Locate the cell with the specified text and output its [x, y] center coordinate. 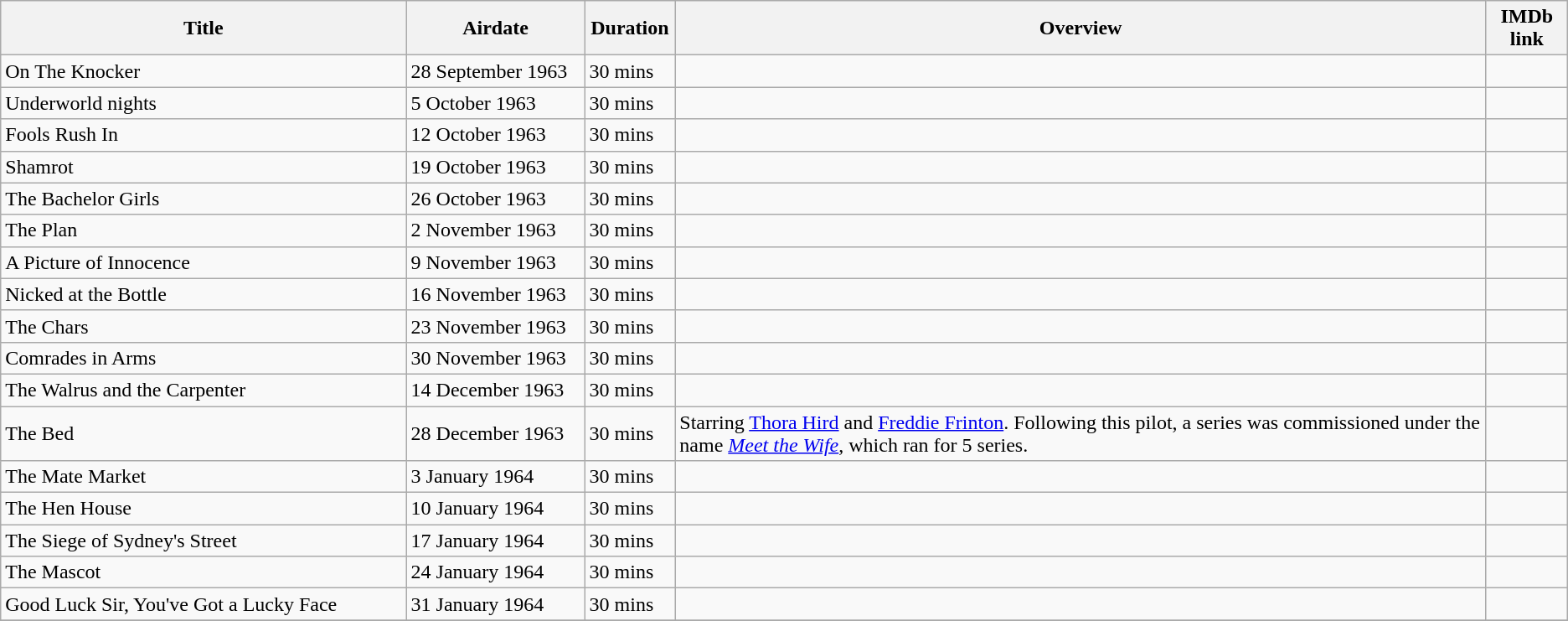
Nicked at the Bottle [204, 294]
3 January 1964 [496, 477]
Fools Rush In [204, 135]
On The Knocker [204, 71]
The Bachelor Girls [204, 199]
19 October 1963 [496, 167]
Underworld nights [204, 103]
Good Luck Sir, You've Got a Lucky Face [204, 604]
The Mascot [204, 572]
Overview [1081, 28]
Shamrot [204, 167]
28 September 1963 [496, 71]
31 January 1964 [496, 604]
12 October 1963 [496, 135]
The Bed [204, 432]
30 November 1963 [496, 358]
The Hen House [204, 509]
A Picture of Innocence [204, 262]
Comrades in Arms [204, 358]
23 November 1963 [496, 326]
The Plan [204, 230]
Title [204, 28]
10 January 1964 [496, 509]
5 October 1963 [496, 103]
9 November 1963 [496, 262]
26 October 1963 [496, 199]
28 December 1963 [496, 432]
16 November 1963 [496, 294]
The Chars [204, 326]
14 December 1963 [496, 390]
Duration [630, 28]
The Siege of Sydney's Street [204, 541]
Starring Thora Hird and Freddie Frinton. Following this pilot, a series was commissioned under the name Meet the Wife, which ran for 5 series. [1081, 432]
17 January 1964 [496, 541]
24 January 1964 [496, 572]
The Mate Market [204, 477]
IMDb link [1526, 28]
Airdate [496, 28]
2 November 1963 [496, 230]
The Walrus and the Carpenter [204, 390]
